Search for the cell housing the specified text and yield its (X, Y) center coordinate. 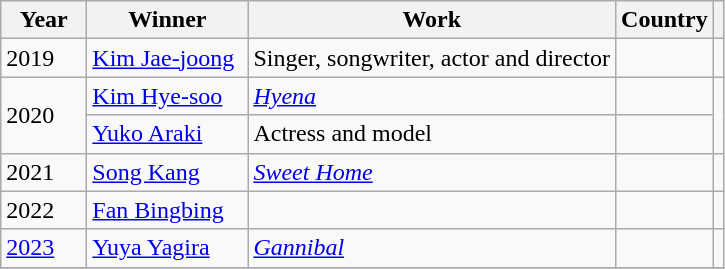
Yuya Yagira (168, 248)
Winner (168, 20)
Kim Hye-soo (168, 96)
2020 (44, 115)
Country (665, 20)
Sweet Home (432, 172)
Song Kang (168, 172)
Work (432, 20)
Kim Jae-joong (168, 58)
Fan Bingbing (168, 210)
Actress and model (432, 134)
2019 (44, 58)
Year (44, 20)
2021 (44, 172)
Hyena (432, 96)
Gannibal (432, 248)
Yuko Araki (168, 134)
Singer, songwriter, actor and director (432, 58)
2023 (44, 248)
2022 (44, 210)
